Locate the cell with the specified text and output its (X, Y) center coordinate. 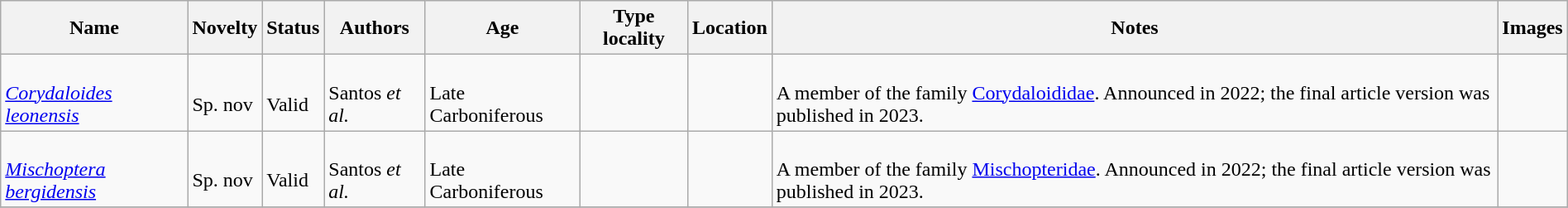
Corydaloides leonensis (94, 93)
Images (1532, 28)
Authors (375, 28)
Status (293, 28)
A member of the family Mischopteridae. Announced in 2022; the final article version was published in 2023. (1135, 169)
Notes (1135, 28)
Mischoptera bergidensis (94, 169)
Novelty (225, 28)
Type locality (633, 28)
Location (730, 28)
Name (94, 28)
Age (503, 28)
A member of the family Corydaloididae. Announced in 2022; the final article version was published in 2023. (1135, 93)
